From the cell containing the given text, extract its center point as [X, Y] coordinate. 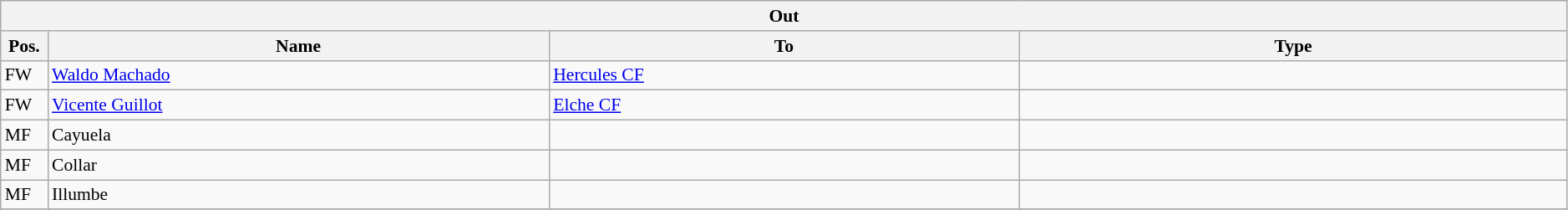
To [784, 46]
Out [784, 16]
Illumbe [298, 195]
Pos. [24, 46]
Name [298, 46]
Vicente Guillot [298, 105]
Waldo Machado [298, 75]
Elche CF [784, 105]
Type [1293, 46]
Collar [298, 165]
Hercules CF [784, 75]
Cayuela [298, 136]
